Output the (X, Y) coordinate of the center of the cell containing the given text.  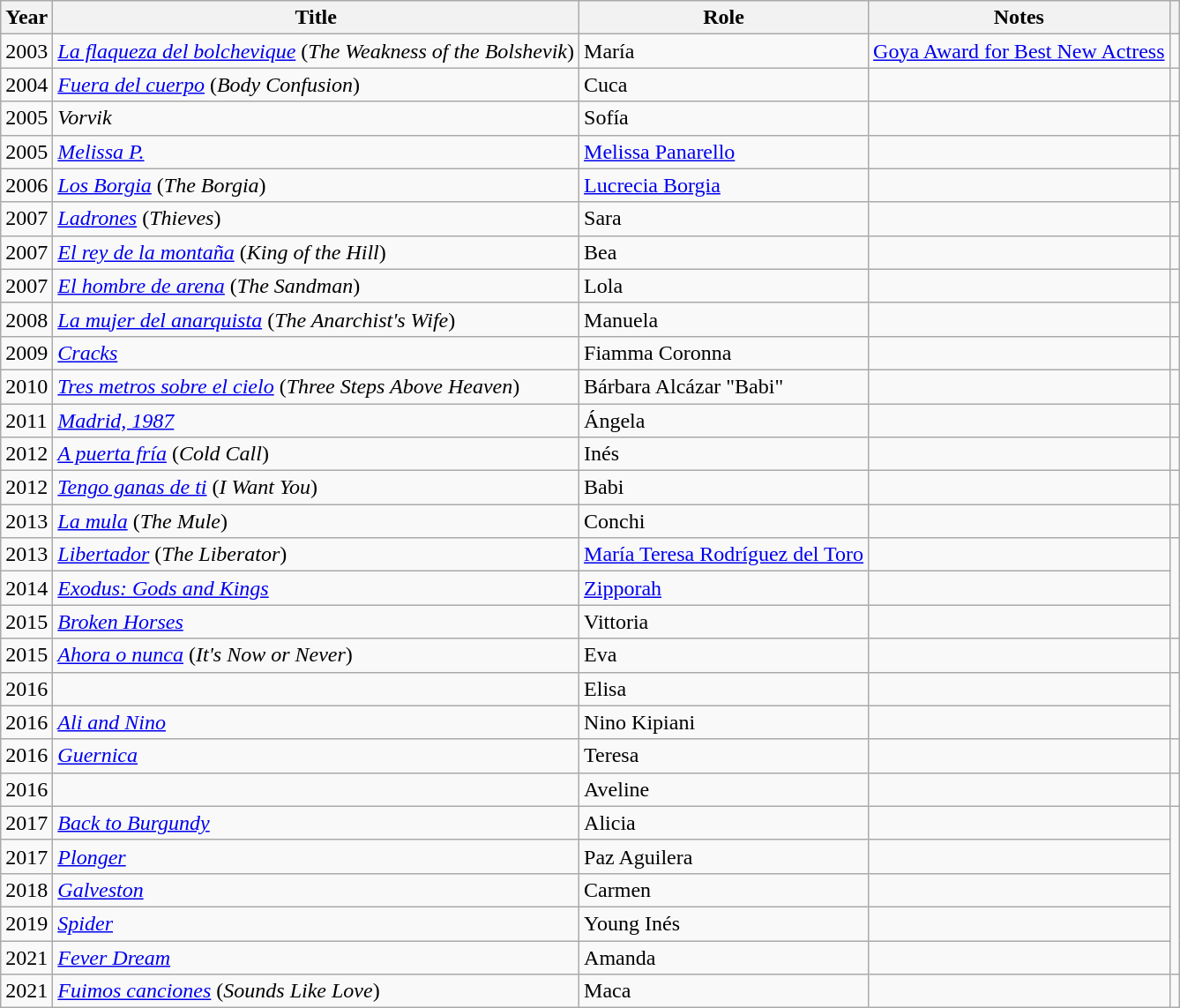
Inés (724, 454)
2006 (26, 185)
Conchi (724, 521)
Fuera del cuerpo (Body Confusion) (316, 85)
2003 (26, 51)
Role (724, 18)
Tengo ganas de ti (I Want You) (316, 488)
Aveline (724, 789)
Ahora o nunca (It's Now or Never) (316, 655)
Sofía (724, 118)
Manuela (724, 319)
Young Inés (724, 923)
Bea (724, 252)
Maca (724, 991)
Ángela (724, 421)
Notes (1019, 18)
Carmen (724, 890)
2019 (26, 923)
Los Borgia (The Borgia) (316, 185)
Year (26, 18)
Cracks (316, 353)
María Teresa Rodríguez del Toro (724, 555)
Galveston (316, 890)
La mula (The Mule) (316, 521)
Cuca (724, 85)
Vittoria (724, 622)
Amanda (724, 957)
Fiamma Coronna (724, 353)
Paz Aguilera (724, 856)
Tres metros sobre el cielo (Three Steps Above Heaven) (316, 386)
La mujer del anarquista (The Anarchist's Wife) (316, 319)
Elisa (724, 689)
Plonger (316, 856)
María (724, 51)
Libertador (The Liberator) (316, 555)
Melissa Panarello (724, 152)
La flaqueza del bolchevique (The Weakness of the Bolshevik) (316, 51)
Ladrones (Thieves) (316, 219)
Guernica (316, 756)
Eva (724, 655)
Melissa P. (316, 152)
Babi (724, 488)
Spider (316, 923)
Broken Horses (316, 622)
2004 (26, 85)
Nino Kipiani (724, 722)
2014 (26, 588)
Lola (724, 286)
Fuimos canciones (Sounds Like Love) (316, 991)
2008 (26, 319)
Back to Burgundy (316, 823)
Bárbara Alcázar "Babi" (724, 386)
2009 (26, 353)
Ali and Nino (316, 722)
2010 (26, 386)
Exodus: Gods and Kings (316, 588)
El hombre de arena (The Sandman) (316, 286)
Sara (724, 219)
Madrid, 1987 (316, 421)
Alicia (724, 823)
Lucrecia Borgia (724, 185)
Teresa (724, 756)
2011 (26, 421)
Goya Award for Best New Actress (1019, 51)
Fever Dream (316, 957)
Title (316, 18)
El rey de la montaña (King of the Hill) (316, 252)
Vorvik (316, 118)
A puerta fría (Cold Call) (316, 454)
Zipporah (724, 588)
2018 (26, 890)
